For the text-containing cell, return its midpoint in (X, Y) coordinate format. 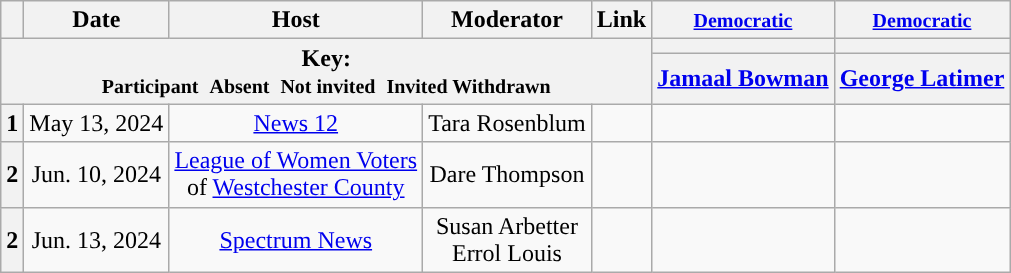
News 12 (296, 123)
Key: Participant Absent Not invited Invited Withdrawn (326, 72)
League of Women Votersof Westchester County (296, 174)
May 13, 2024 (96, 123)
Tara Rosenblum (508, 123)
Spectrum News (296, 240)
Link (621, 20)
Host (296, 20)
Moderator (508, 20)
George Latimer (922, 78)
Date (96, 20)
1 (12, 123)
Jamaal Bowman (743, 78)
Jun. 13, 2024 (96, 240)
Dare Thompson (508, 174)
Jun. 10, 2024 (96, 174)
Susan ArbetterErrol Louis (508, 240)
